Pinpoint the cell where the given text exists, returning its [x, y] midpoint coordinate. 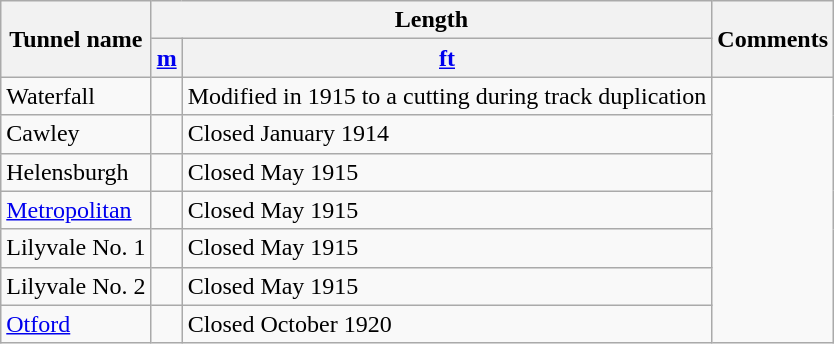
Length [432, 20]
Otford [76, 324]
Helensburgh [76, 172]
Closed October 1920 [447, 324]
Metropolitan [76, 210]
Cawley [76, 134]
ft [447, 58]
Closed January 1914 [447, 134]
Lilyvale No. 2 [76, 286]
Comments [773, 39]
Waterfall [76, 96]
Lilyvale No. 1 [76, 248]
m [166, 58]
Modified in 1915 to a cutting during track duplication [447, 96]
Tunnel name [76, 39]
